Identify which cell holds the provided text, then report its [X, Y] central coordinate. 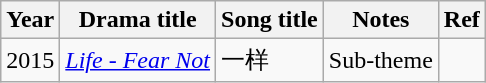
Drama title [138, 20]
2015 [30, 60]
Ref [462, 20]
Sub-theme [380, 60]
一样 [270, 60]
Year [30, 20]
Notes [380, 20]
Song title [270, 20]
Life - Fear Not [138, 60]
